Return [X, Y] of the center of cell containing provided text 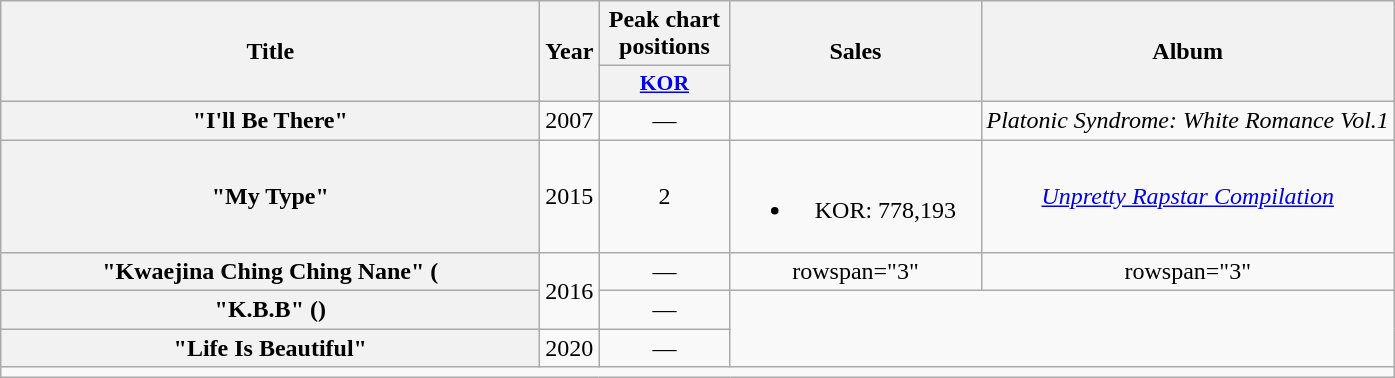
"I'll Be There" [270, 120]
Album [1188, 52]
"Kwaejina Ching Ching Nane" ( [270, 272]
Title [270, 52]
Year [570, 52]
"My Type" [270, 196]
2 [664, 196]
Peak chart positions [664, 34]
2007 [570, 120]
Unpretty Rapstar Compilation [1188, 196]
"K.B.B" () [270, 310]
KOR: 778,193 [856, 196]
2015 [570, 196]
Sales [856, 52]
2016 [570, 291]
"Life Is Beautiful" [270, 348]
2020 [570, 348]
Platonic Syndrome: White Romance Vol.1 [1188, 120]
KOR [664, 84]
